Extract the (x, y) coordinate from the center of the cell holding the provided text.  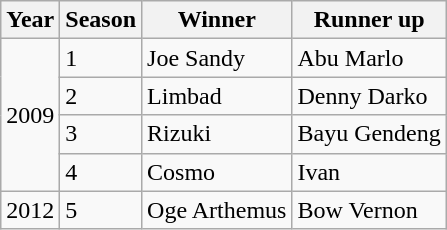
Year (30, 20)
Denny Darko (369, 96)
Oge Arthemus (217, 210)
Cosmo (217, 172)
Abu Marlo (369, 58)
4 (101, 172)
Winner (217, 20)
Bayu Gendeng (369, 134)
Rizuki (217, 134)
2012 (30, 210)
1 (101, 58)
Runner up (369, 20)
Limbad (217, 96)
5 (101, 210)
2 (101, 96)
3 (101, 134)
Ivan (369, 172)
2009 (30, 115)
Season (101, 20)
Bow Vernon (369, 210)
Joe Sandy (217, 58)
